Scan for the cell matching the given text and deliver its (x, y) coordinate at center. 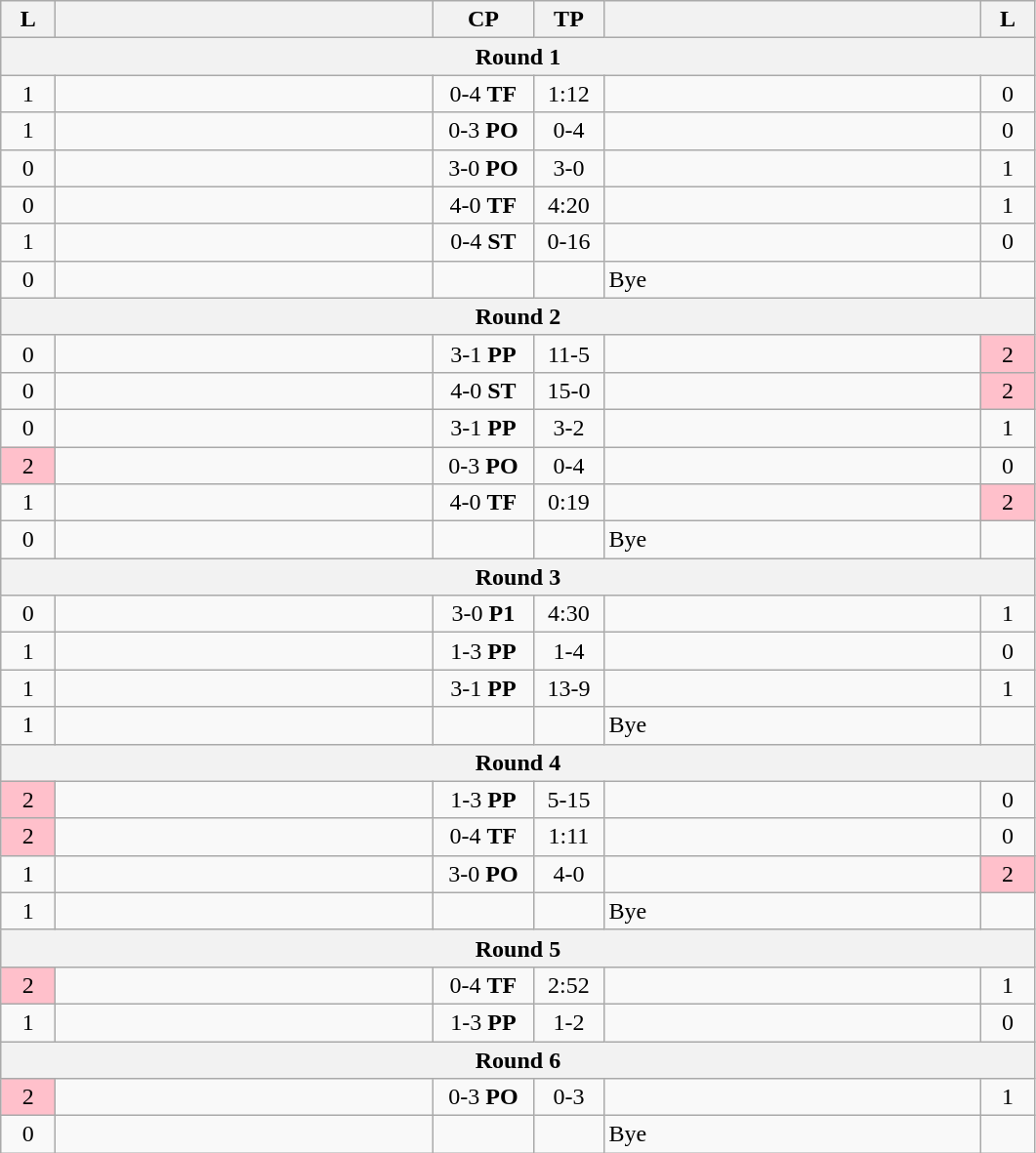
1:12 (568, 94)
Round 1 (518, 57)
4:20 (568, 205)
0-3 (568, 1097)
0-4 ST (483, 242)
4-0 ST (483, 391)
4-0 (568, 874)
1:11 (568, 837)
15-0 (568, 391)
1-4 (568, 651)
11-5 (568, 353)
5-15 (568, 800)
4:30 (568, 614)
TP (568, 20)
0-16 (568, 242)
Round 6 (518, 1059)
2:52 (568, 985)
3-0 (568, 168)
13-9 (568, 688)
Round 3 (518, 577)
Round 5 (518, 948)
Round 2 (518, 316)
Round 4 (518, 762)
1-2 (568, 1022)
0:19 (568, 503)
CP (483, 20)
3-2 (568, 428)
3-0 P1 (483, 614)
